Provide the (x, y) coordinate of the cell's center where the given text is located.  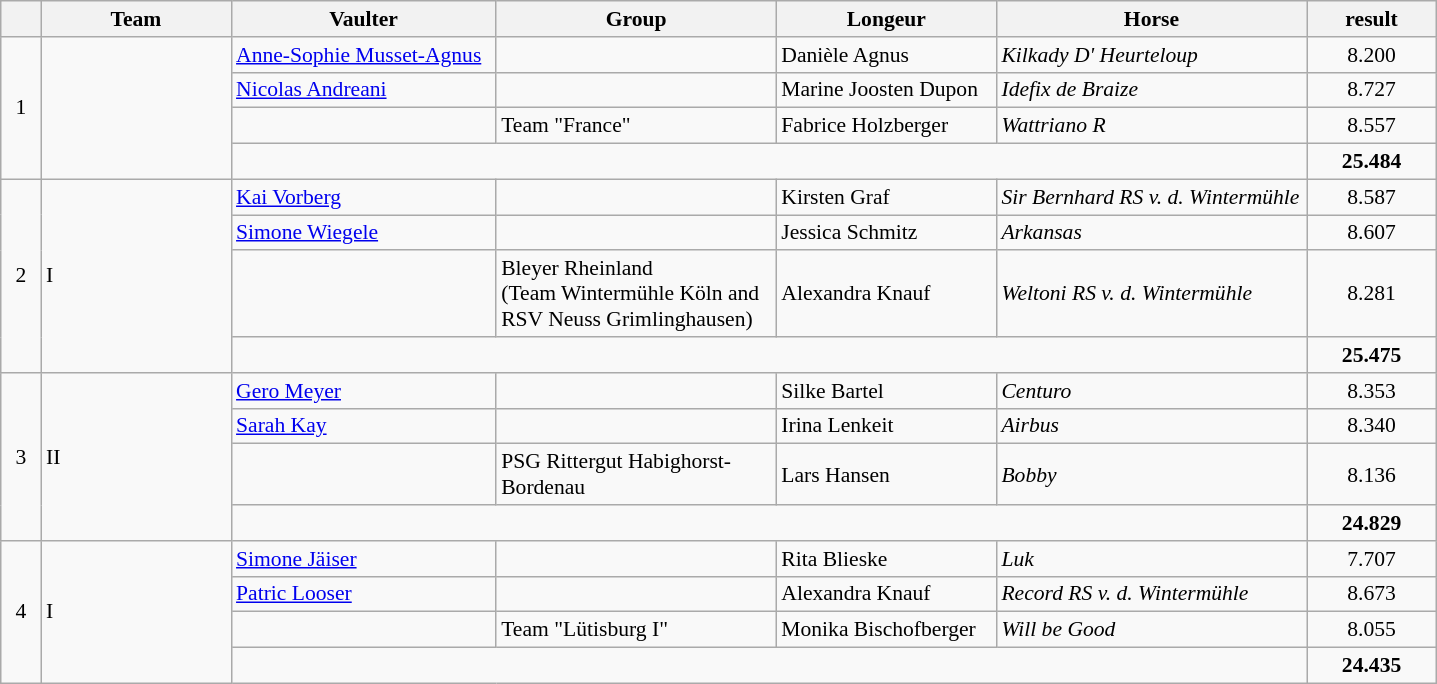
Horse (1151, 19)
Vaulter (364, 19)
8.353 (1371, 391)
Wattriano R (1151, 126)
Monika Bischofberger (886, 630)
Kilkady D' Heurteloup (1151, 55)
8.673 (1371, 594)
Silke Bartel (886, 391)
8.136 (1371, 474)
Simone Jäiser (364, 559)
Jessica Schmitz (886, 233)
Weltoni RS v. d. Wintermühle (1151, 294)
8.557 (1371, 126)
Kai Vorberg (364, 197)
3 (21, 457)
Simone Wiegele (364, 233)
25.484 (1371, 162)
Group (636, 19)
8.607 (1371, 233)
Team (136, 19)
Danièle Agnus (886, 55)
Will be Good (1151, 630)
Record RS v. d. Wintermühle (1151, 594)
Idefix de Braize (1151, 90)
II (136, 457)
Sir Bernhard RS v. d. Wintermühle (1151, 197)
8.727 (1371, 90)
Team "France" (636, 126)
Centuro (1151, 391)
Longeur (886, 19)
Kirsten Graf (886, 197)
Luk (1151, 559)
Sarah Kay (364, 426)
2 (21, 276)
Lars Hansen (886, 474)
Marine Joosten Dupon (886, 90)
8.200 (1371, 55)
Rita Blieske (886, 559)
25.475 (1371, 355)
Bleyer Rheinland(Team Wintermühle Köln and RSV Neuss Grimlinghausen) (636, 294)
Nicolas Andreani (364, 90)
Fabrice Holzberger (886, 126)
Arkansas (1151, 233)
8.340 (1371, 426)
Team "Lütisburg I" (636, 630)
Bobby (1151, 474)
8.281 (1371, 294)
Irina Lenkeit (886, 426)
Airbus (1151, 426)
Anne-Sophie Musset-Agnus (364, 55)
8.055 (1371, 630)
8.587 (1371, 197)
24.829 (1371, 523)
PSG Rittergut Habighorst-Bordenau (636, 474)
Gero Meyer (364, 391)
result (1371, 19)
4 (21, 612)
7.707 (1371, 559)
Patric Looser (364, 594)
1 (21, 108)
24.435 (1371, 666)
